For the text-containing cell, return its midpoint in [X, Y] coordinate format. 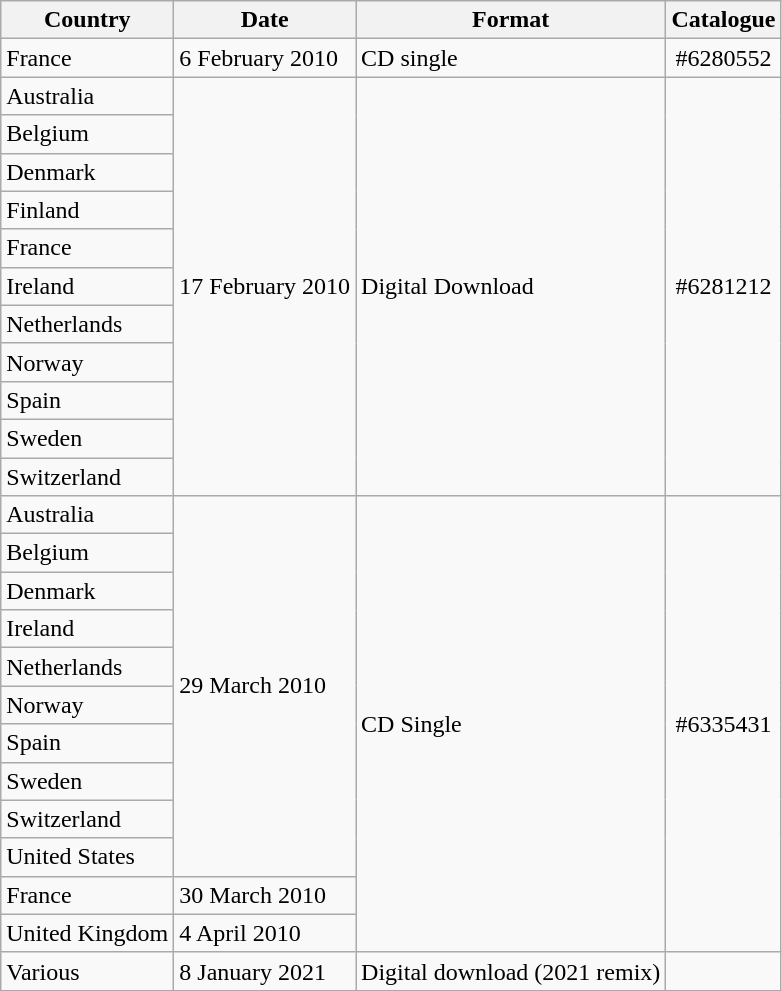
Format [511, 20]
United Kingdom [88, 933]
#6335431 [724, 724]
Country [88, 20]
17 February 2010 [265, 286]
#6280552 [724, 58]
Digital Download [511, 286]
CD single [511, 58]
4 April 2010 [265, 933]
United States [88, 857]
30 March 2010 [265, 895]
CD Single [511, 724]
Various [88, 971]
6 February 2010 [265, 58]
Date [265, 20]
#6281212 [724, 286]
Finland [88, 210]
8 January 2021 [265, 971]
29 March 2010 [265, 686]
Catalogue [724, 20]
Digital download (2021 remix) [511, 971]
